Scan for the cell matching the given text and deliver its [x, y] coordinate at center. 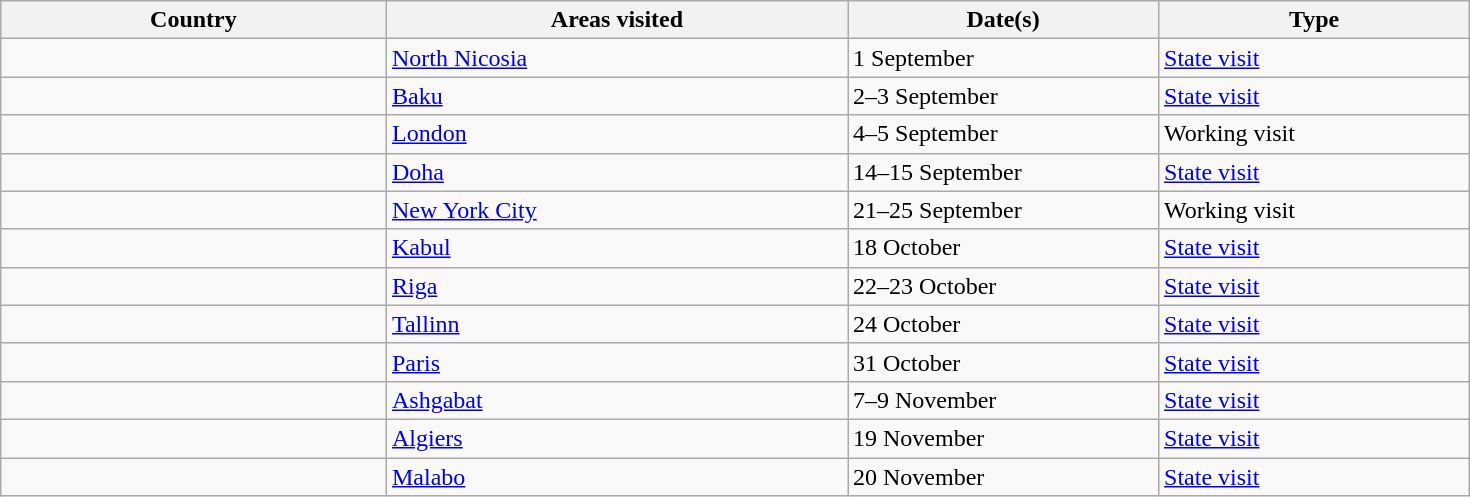
18 October [1004, 248]
Paris [616, 362]
Date(s) [1004, 20]
Ashgabat [616, 400]
Riga [616, 286]
Malabo [616, 477]
20 November [1004, 477]
7–9 November [1004, 400]
4–5 September [1004, 134]
Areas visited [616, 20]
31 October [1004, 362]
21–25 September [1004, 210]
Type [1314, 20]
Country [193, 20]
Algiers [616, 438]
24 October [1004, 324]
Tallinn [616, 324]
2–3 September [1004, 96]
North Nicosia [616, 58]
19 November [1004, 438]
14–15 September [1004, 172]
New York City [616, 210]
22–23 October [1004, 286]
Doha [616, 172]
Baku [616, 96]
London [616, 134]
Kabul [616, 248]
1 September [1004, 58]
